Scan for the cell matching the given text and deliver its [X, Y] coordinate at center. 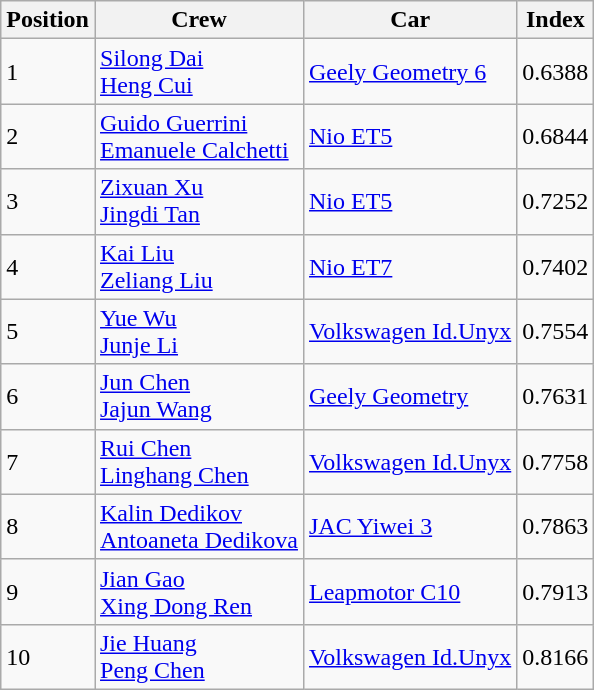
Position [48, 20]
Kalin Dedikov Antoaneta Dedikova [198, 526]
JAC Yiwei 3 [410, 526]
6 [48, 396]
Car [410, 20]
7 [48, 462]
Crew [198, 20]
Kai Liu Zeliang Liu [198, 266]
0.7554 [556, 332]
0.7863 [556, 526]
Rui Chen Linghang Chen [198, 462]
Jun Chen Jajun Wang [198, 396]
10 [48, 656]
Index [556, 20]
Zixuan Xu Jingdi Tan [198, 202]
2 [48, 136]
Jie Huang Peng Chen [198, 656]
0.8166 [556, 656]
Yue Wu Junje Li [198, 332]
Jian Gao Xing Dong Ren [198, 592]
0.6388 [556, 72]
8 [48, 526]
0.7913 [556, 592]
Geely Geometry [410, 396]
Geely Geometry 6 [410, 72]
Silong Dai Heng Cui [198, 72]
0.7631 [556, 396]
0.7252 [556, 202]
0.7402 [556, 266]
9 [48, 592]
3 [48, 202]
Guido Guerrini Emanuele Calchetti [198, 136]
4 [48, 266]
Nio ET7 [410, 266]
5 [48, 332]
0.6844 [556, 136]
1 [48, 72]
0.7758 [556, 462]
Leapmotor C10 [410, 592]
